For the text-containing cell, return its midpoint in (X, Y) coordinate format. 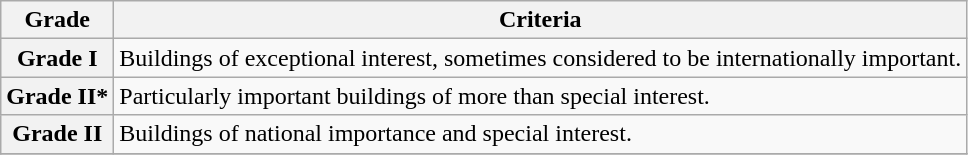
Grade (58, 20)
Grade II* (58, 96)
Criteria (540, 20)
Particularly important buildings of more than special interest. (540, 96)
Buildings of exceptional interest, sometimes considered to be internationally important. (540, 58)
Grade I (58, 58)
Grade II (58, 134)
Buildings of national importance and special interest. (540, 134)
